Determine the (x, y) coordinate at the center of the cell enclosing the given text.  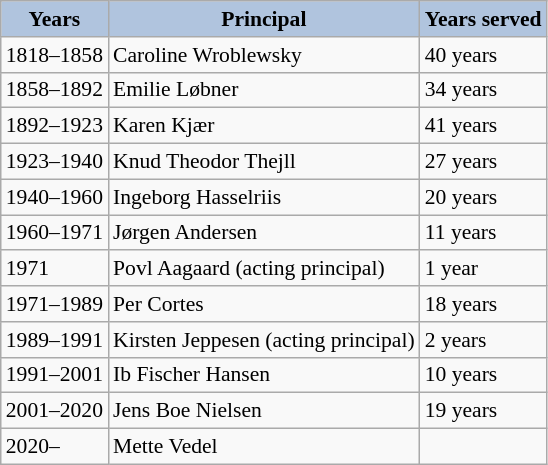
27 years (484, 162)
Ingeborg Hasselriis (264, 197)
1892–1923 (54, 126)
1971 (54, 269)
2001–2020 (54, 411)
41 years (484, 126)
Jens Boe Nielsen (264, 411)
1991–2001 (54, 375)
Povl Aagaard (acting principal) (264, 269)
Per Cortes (264, 304)
18 years (484, 304)
Karen Kjær (264, 126)
Years (54, 19)
1960–1971 (54, 233)
Caroline Wroblewsky (264, 55)
20 years (484, 197)
1818–1858 (54, 55)
1971–1989 (54, 304)
1923–1940 (54, 162)
1858–1892 (54, 90)
1940–1960 (54, 197)
Knud Theodor Thejll (264, 162)
Jørgen Andersen (264, 233)
Ib Fischer Hansen (264, 375)
Mette Vedel (264, 447)
1989–1991 (54, 340)
Principal (264, 19)
2 years (484, 340)
19 years (484, 411)
1 year (484, 269)
34 years (484, 90)
40 years (484, 55)
Emilie Løbner (264, 90)
10 years (484, 375)
Kirsten Jeppesen (acting principal) (264, 340)
2020– (54, 447)
Years served (484, 19)
11 years (484, 233)
